Capture the cell that displays the provided text and extract its [X, Y] central coordinate. 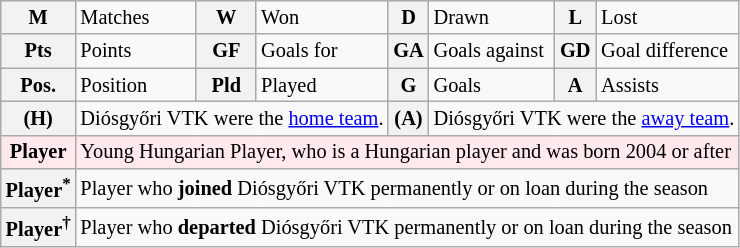
W [226, 17]
GA [408, 51]
Goal difference [668, 51]
Young Hungarian Player, who is a Hungarian player and was born 2004 or after [408, 152]
Diósgyőri VTK were the away team. [584, 118]
Player [38, 152]
Played [322, 85]
Drawn [492, 17]
Player who joined Diósgyőri VTK permanently or on loan during the season [408, 188]
Assists [668, 85]
Position [136, 85]
Pld [226, 85]
G [408, 85]
Goals against [492, 51]
Pts [38, 51]
Lost [668, 17]
Player† [38, 228]
M [38, 17]
L [575, 17]
GD [575, 51]
Player* [38, 188]
Points [136, 51]
Matches [136, 17]
(H) [38, 118]
Diósgyőri VTK were the home team. [232, 118]
Goals [492, 85]
D [408, 17]
Player who departed Diósgyőri VTK permanently or on loan during the season [408, 228]
Goals for [322, 51]
Won [322, 17]
(A) [408, 118]
Pos. [38, 85]
A [575, 85]
GF [226, 51]
